Identify which cell holds the provided text, then report its [X, Y] central coordinate. 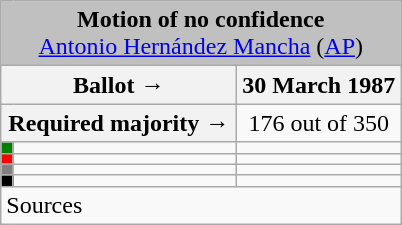
Sources [201, 205]
Motion of no confidenceAntonio Hernández Mancha (AP) [201, 34]
176 out of 350 [319, 123]
Required majority → [119, 123]
30 March 1987 [319, 85]
Ballot → [119, 85]
